Search for the cell housing the specified text and yield its (x, y) center coordinate. 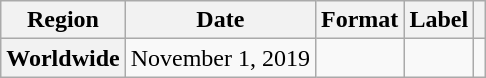
November 1, 2019 (220, 58)
Region (63, 20)
Date (220, 20)
Label (439, 20)
Format (360, 20)
Worldwide (63, 58)
